From the cell containing the given text, extract its center point as (x, y) coordinate. 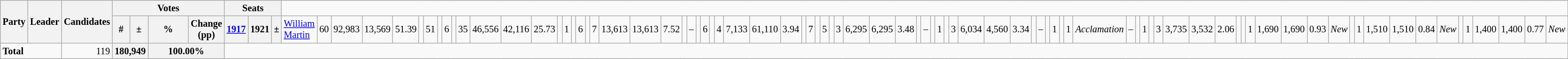
46,556 (485, 29)
3.48 (906, 29)
180,949 (130, 51)
Acclamation (1099, 29)
42,116 (516, 29)
0.77 (1535, 29)
4 (719, 29)
0.93 (1317, 29)
3.34 (1021, 29)
4,560 (997, 29)
7.52 (671, 29)
92,983 (346, 29)
William Martin (300, 29)
3,532 (1202, 29)
Change (pp) (207, 29)
6,034 (971, 29)
% (168, 29)
2.06 (1226, 29)
Candidates (87, 22)
Votes (168, 8)
3.94 (791, 29)
# (121, 29)
60 (324, 29)
Party (14, 22)
Seats (253, 8)
61,110 (765, 29)
Total (31, 51)
100.00% (186, 51)
51 (430, 29)
51.39 (406, 29)
1917 (236, 29)
35 (463, 29)
5 (825, 29)
Leader (45, 22)
0.84 (1426, 29)
7,133 (737, 29)
3,735 (1176, 29)
119 (87, 51)
25.73 (545, 29)
1921 (260, 29)
13,569 (377, 29)
